Extract the (x, y) coordinate from the center of the cell holding the provided text.  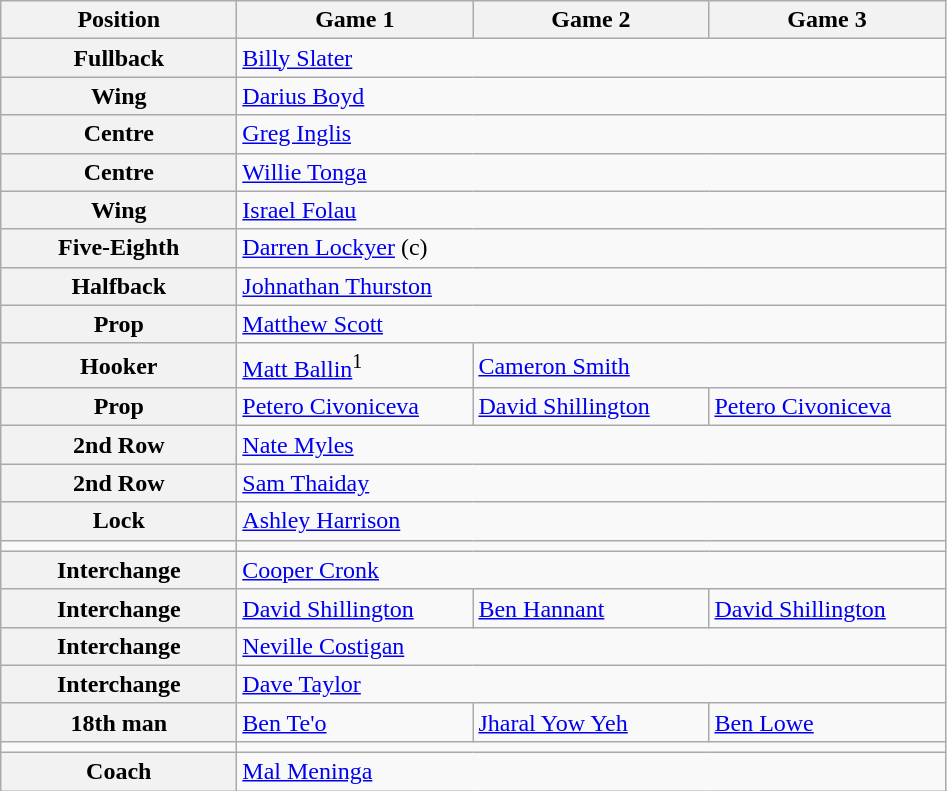
Willie Tonga (591, 172)
Ashley Harrison (591, 521)
Sam Thaiday (591, 483)
Johnathan Thurston (591, 286)
Mal Meninga (591, 772)
Neville Costigan (591, 646)
Game 1 (355, 20)
Five-Eighth (119, 248)
Ben Te'o (355, 722)
Billy Slater (591, 58)
18th man (119, 722)
Game 3 (827, 20)
Ben Lowe (827, 722)
Ben Hannant (591, 608)
Israel Folau (591, 210)
Greg Inglis (591, 134)
Nate Myles (591, 445)
Hooker (119, 366)
Cameron Smith (709, 366)
Coach (119, 772)
Game 2 (591, 20)
Cooper Cronk (591, 570)
Position (119, 20)
Fullback (119, 58)
Jharal Yow Yeh (591, 722)
Matthew Scott (591, 324)
Matt Ballin1 (355, 366)
Dave Taylor (591, 684)
Darius Boyd (591, 96)
Darren Lockyer (c) (591, 248)
Halfback (119, 286)
Lock (119, 521)
